Locate the cell with the specified text and output its (x, y) center coordinate. 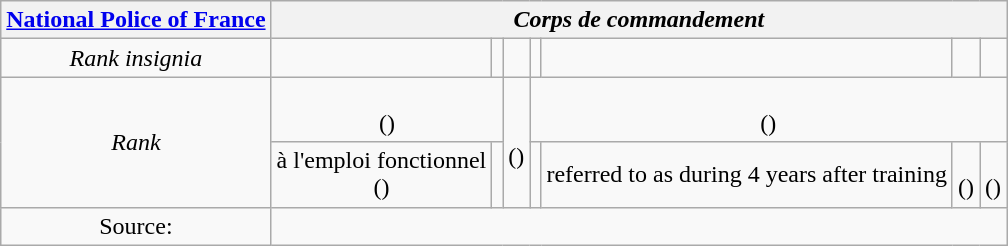
Corps de commandement (638, 20)
Source: (136, 226)
National Police of France (136, 20)
referred to as during 4 years after training (747, 174)
Rank insignia (136, 58)
à l'emploi fonctionnel() (382, 174)
Rank (136, 142)
